Scan for the cell matching the given text and deliver its [x, y] coordinate at center. 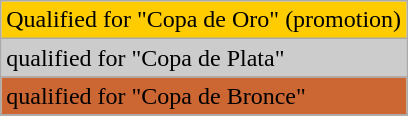
Qualified for "Copa de Oro" (promotion) [204, 20]
qualified for "Copa de Plata" [204, 58]
qualified for "Copa de Bronce" [204, 96]
